Locate the cell with the specified text and output its (x, y) center coordinate. 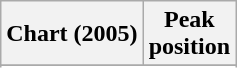
Chart (2005) (72, 34)
Peakposition (189, 34)
